Output the (x, y) coordinate of the center of the cell containing the given text.  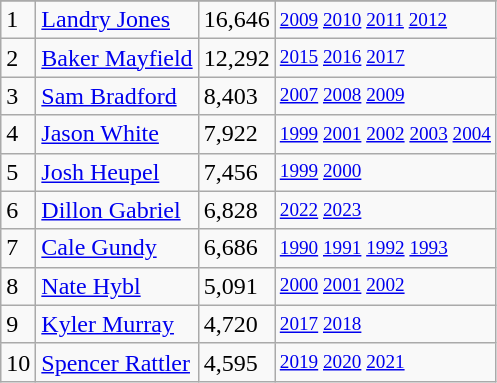
Nate Hybl (117, 286)
Landry Jones (117, 20)
Kyler Murray (117, 324)
4,720 (236, 324)
8,403 (236, 96)
2017 2018 (385, 324)
2009 2010 2011 2012 (385, 20)
Dillon Gabriel (117, 210)
9 (18, 324)
4,595 (236, 362)
7,456 (236, 172)
7 (18, 248)
1999 2001 2002 2003 2004 (385, 134)
Sam Bradford (117, 96)
1990 1991 1992 1993 (385, 248)
Josh Heupel (117, 172)
Baker Mayfield (117, 58)
5,091 (236, 286)
Spencer Rattler (117, 362)
16,646 (236, 20)
2007 2008 2009 (385, 96)
2022 2023 (385, 210)
2015 2016 2017 (385, 58)
5 (18, 172)
4 (18, 134)
6,828 (236, 210)
10 (18, 362)
1 (18, 20)
2000 2001 2002 (385, 286)
6 (18, 210)
2 (18, 58)
3 (18, 96)
Jason White (117, 134)
8 (18, 286)
12,292 (236, 58)
2019 2020 2021 (385, 362)
1999 2000 (385, 172)
6,686 (236, 248)
Cale Gundy (117, 248)
7,922 (236, 134)
